Capture the cell that displays the provided text and extract its (x, y) central coordinate. 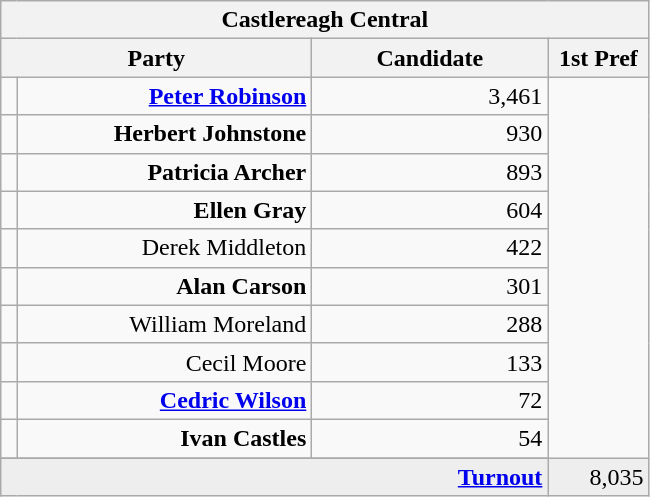
Party (156, 58)
Turnout (274, 477)
Castlereagh Central (325, 20)
Candidate (430, 58)
422 (430, 248)
Derek Middleton (164, 248)
3,461 (430, 96)
Peter Robinson (164, 96)
930 (430, 134)
133 (430, 362)
301 (430, 286)
1st Pref (598, 58)
Alan Carson (164, 286)
72 (430, 400)
Patricia Archer (164, 172)
54 (430, 438)
Ellen Gray (164, 210)
William Moreland (164, 324)
Cecil Moore (164, 362)
Cedric Wilson (164, 400)
893 (430, 172)
288 (430, 324)
604 (430, 210)
Herbert Johnstone (164, 134)
8,035 (598, 477)
Ivan Castles (164, 438)
